Identify which cell holds the provided text, then report its [x, y] central coordinate. 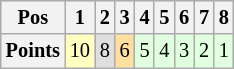
Points [33, 51]
10 [80, 51]
7 [204, 17]
Pos [33, 17]
